Return the [x, y] coordinate for the center point of the cell that contains the specified text.  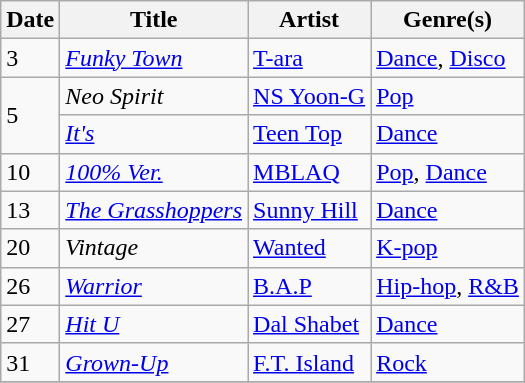
Grown-Up [154, 362]
Neo Spirit [154, 96]
Vintage [154, 248]
100% Ver. [154, 172]
Hit U [154, 324]
Genre(s) [448, 20]
K-pop [448, 248]
The Grasshoppers [154, 210]
F.T. Island [310, 362]
MBLAQ [310, 172]
T-ara [310, 58]
31 [30, 362]
Dal Shabet [310, 324]
Artist [310, 20]
NS Yoon-G [310, 96]
10 [30, 172]
Dance, Disco [448, 58]
Teen Top [310, 134]
5 [30, 115]
B.A.P [310, 286]
Pop [448, 96]
It's [154, 134]
26 [30, 286]
Date [30, 20]
Pop, Dance [448, 172]
Funky Town [154, 58]
Title [154, 20]
13 [30, 210]
Hip-hop, R&B [448, 286]
27 [30, 324]
Wanted [310, 248]
Warrior [154, 286]
3 [30, 58]
20 [30, 248]
Sunny Hill [310, 210]
Rock [448, 362]
